Return the (X, Y) coordinate for the center point of the cell that contains the specified text.  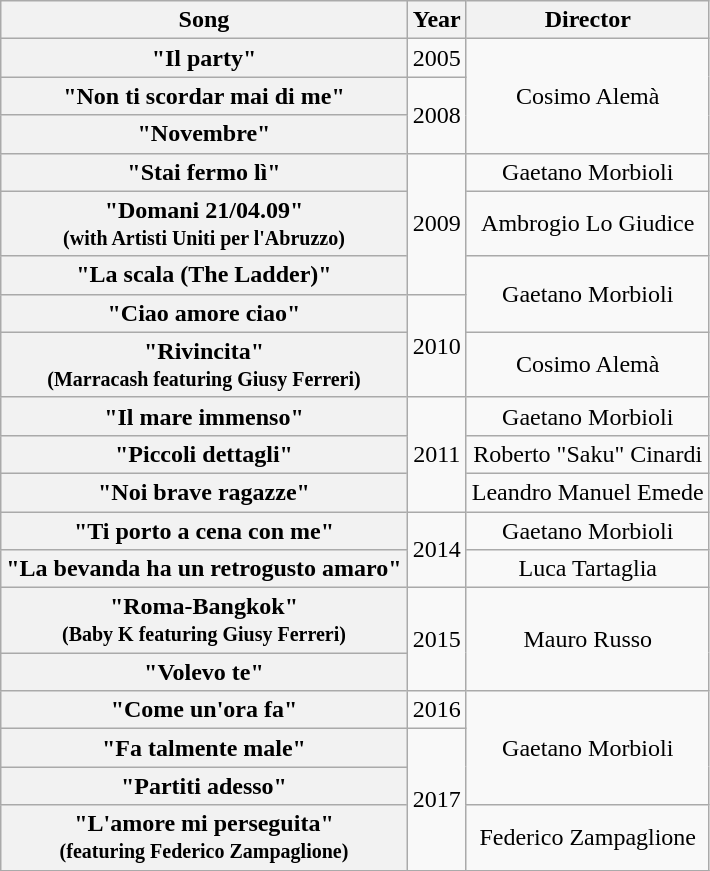
"Partiti adesso" (204, 786)
"Domani 21/04.09"(with Artisti Uniti per l'Abruzzo) (204, 224)
"Novembre" (204, 134)
"Stai fermo lì" (204, 172)
Roberto "Saku" Cinardi (588, 454)
Leandro Manuel Emede (588, 492)
2011 (436, 454)
"Il mare immenso" (204, 416)
"La scala (The Ladder)" (204, 275)
2010 (436, 346)
"Noi brave ragazze" (204, 492)
"Ciao amore ciao" (204, 313)
Ambrogio Lo Giudice (588, 224)
"Come un'ora fa" (204, 710)
Mauro Russo (588, 640)
2008 (436, 115)
Song (204, 20)
2014 (436, 550)
2005 (436, 58)
"Roma-Bangkok"(Baby K featuring Giusy Ferreri) (204, 620)
"Il party" (204, 58)
2009 (436, 224)
2016 (436, 710)
Luca Tartaglia (588, 569)
2017 (436, 800)
"Piccoli dettagli" (204, 454)
Federico Zampaglione (588, 838)
"Rivincita"(Marracash featuring Giusy Ferreri) (204, 364)
Year (436, 20)
"L'amore mi perseguita"(featuring Federico Zampaglione) (204, 838)
"Fa talmente male" (204, 748)
"La bevanda ha un retrogusto amaro" (204, 569)
"Ti porto a cena con me" (204, 531)
"Non ti scordar mai di me" (204, 96)
2015 (436, 640)
Director (588, 20)
"Volevo te" (204, 672)
